Output the [x, y] coordinate of the center of the cell containing the given text.  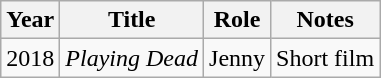
Role [238, 20]
Playing Dead [132, 58]
Title [132, 20]
Jenny [238, 58]
Year [30, 20]
2018 [30, 58]
Notes [326, 20]
Short film [326, 58]
